Identify which cell holds the provided text, then report its (X, Y) central coordinate. 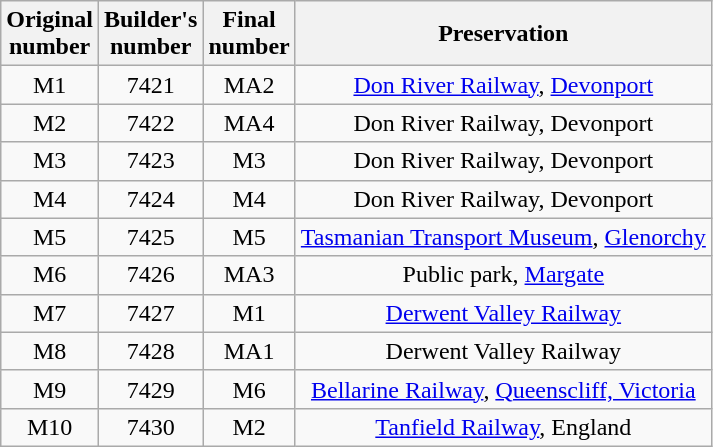
Public park, Margate (503, 275)
MA1 (249, 351)
Bellarine Railway, Queenscliff, Victoria (503, 389)
MA3 (249, 275)
M10 (50, 427)
MA4 (249, 123)
M9 (50, 389)
MA2 (249, 85)
Preservation (503, 34)
7426 (150, 275)
7427 (150, 313)
Finalnumber (249, 34)
7423 (150, 161)
7430 (150, 427)
7425 (150, 237)
Builder'snumber (150, 34)
M8 (50, 351)
7428 (150, 351)
7422 (150, 123)
Tasmanian Transport Museum, Glenorchy (503, 237)
Tanfield Railway, England (503, 427)
Originalnumber (50, 34)
7421 (150, 85)
7429 (150, 389)
M7 (50, 313)
7424 (150, 199)
